Provide the [x, y] coordinate of the cell's center where the given text is located.  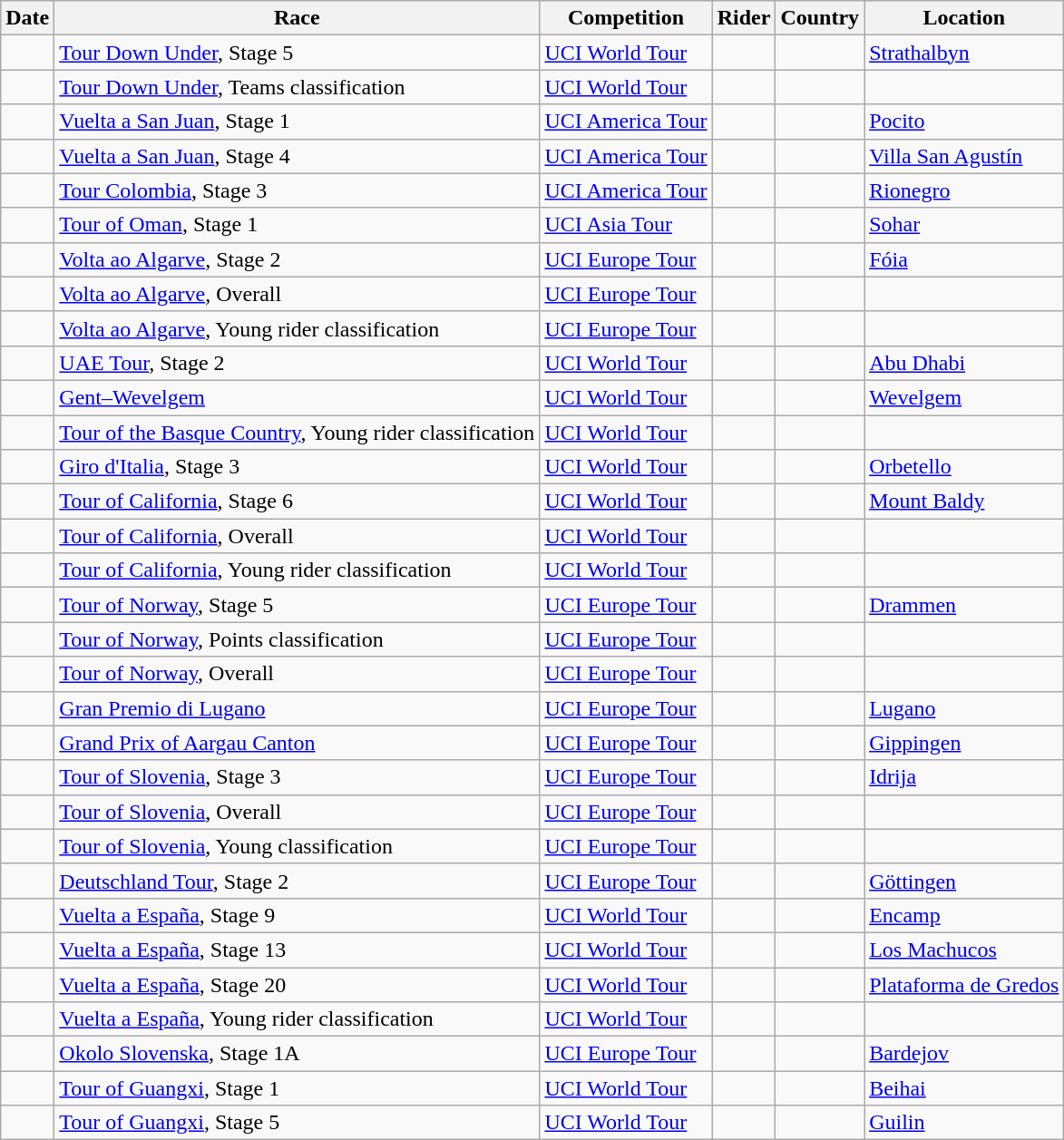
Sohar [964, 225]
Rider [744, 18]
Tour of Slovenia, Stage 3 [298, 777]
Strathalbyn [964, 53]
Tour of Norway, Overall [298, 674]
Vuelta a España, Young rider classification [298, 1019]
Deutschland Tour, Stage 2 [298, 881]
Tour of Guangxi, Stage 5 [298, 1123]
Rionegro [964, 190]
Encamp [964, 915]
Country [820, 18]
Location [964, 18]
Lugano [964, 708]
Giro d'Italia, Stage 3 [298, 467]
Beihai [964, 1088]
Los Machucos [964, 950]
Pocito [964, 122]
Volta ao Algarve, Overall [298, 294]
Race [298, 18]
Vuelta a San Juan, Stage 4 [298, 156]
Competition [626, 18]
Tour of the Basque Country, Young rider classification [298, 433]
Tour of California, Young rider classification [298, 570]
Vuelta a España, Stage 9 [298, 915]
Tour of Norway, Stage 5 [298, 605]
Bardejov [964, 1054]
Vuelta a San Juan, Stage 1 [298, 122]
Villa San Agustín [964, 156]
Okolo Slovenska, Stage 1A [298, 1054]
Tour of Slovenia, Overall [298, 812]
Gent–Wevelgem [298, 397]
Volta ao Algarve, Young rider classification [298, 328]
Göttingen [964, 881]
Grand Prix of Aargau Canton [298, 743]
Date [27, 18]
Tour Down Under, Stage 5 [298, 53]
Volta ao Algarve, Stage 2 [298, 259]
Tour of Norway, Points classification [298, 639]
Tour of California, Stage 6 [298, 502]
Orbetello [964, 467]
Tour of Oman, Stage 1 [298, 225]
Tour Down Under, Teams classification [298, 87]
Mount Baldy [964, 502]
Tour of California, Overall [298, 536]
Vuelta a España, Stage 20 [298, 984]
Tour Colombia, Stage 3 [298, 190]
Tour of Guangxi, Stage 1 [298, 1088]
Abu Dhabi [964, 363]
Idrija [964, 777]
Wevelgem [964, 397]
Guilin [964, 1123]
Gippingen [964, 743]
Gran Premio di Lugano [298, 708]
Fóia [964, 259]
UCI Asia Tour [626, 225]
Drammen [964, 605]
Plataforma de Gredos [964, 984]
Vuelta a España, Stage 13 [298, 950]
UAE Tour, Stage 2 [298, 363]
Tour of Slovenia, Young classification [298, 846]
